Determine the [x, y] coordinate at the center of the cell enclosing the given text.  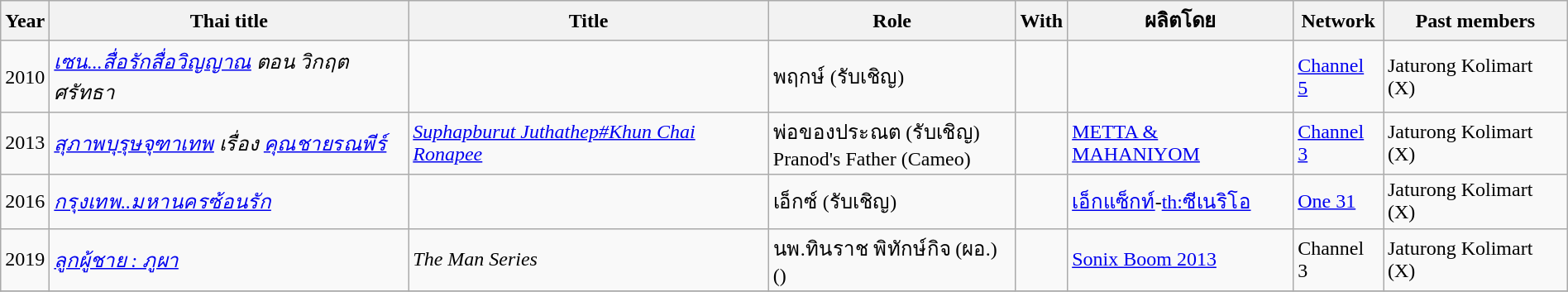
METTA & MAHANIYOM [1181, 143]
Channel 5 [1338, 76]
เซน...สื่อรักสื่อวิญญาณ ตอน วิกฤตศรัทธา [229, 76]
2019 [25, 260]
สุภาพบุรุษจุฑาเทพ เรื่อง คุณชายรณพีร์ [229, 143]
ลูกผู้ชาย : ภูผา [229, 260]
Year [25, 22]
ผลิตโดย [1181, 22]
The Man Series [589, 260]
2016 [25, 202]
Past members [1475, 22]
With [1042, 22]
2010 [25, 76]
Sonix Boom 2013 [1181, 260]
เอ็กแซ็กท์-th:ซีเนริโอ [1181, 202]
One 31 [1338, 202]
2013 [25, 143]
Network [1338, 22]
พ่อของประณต (รับเชิญ) Pranod's Father (Cameo) [892, 143]
เอ็กซ์ (รับเชิญ) [892, 202]
Suphapburut Juthathep#Khun Chai Ronapee [589, 143]
Thai title [229, 22]
Role [892, 22]
นพ.ทินราช พิทักษ์กิจ (ผอ.) () [892, 260]
กรุงเทพ..มหานครซ้อนรัก [229, 202]
Title [589, 22]
พฤกษ์ (รับเชิญ) [892, 76]
